Capture the cell that displays the provided text and extract its [X, Y] central coordinate. 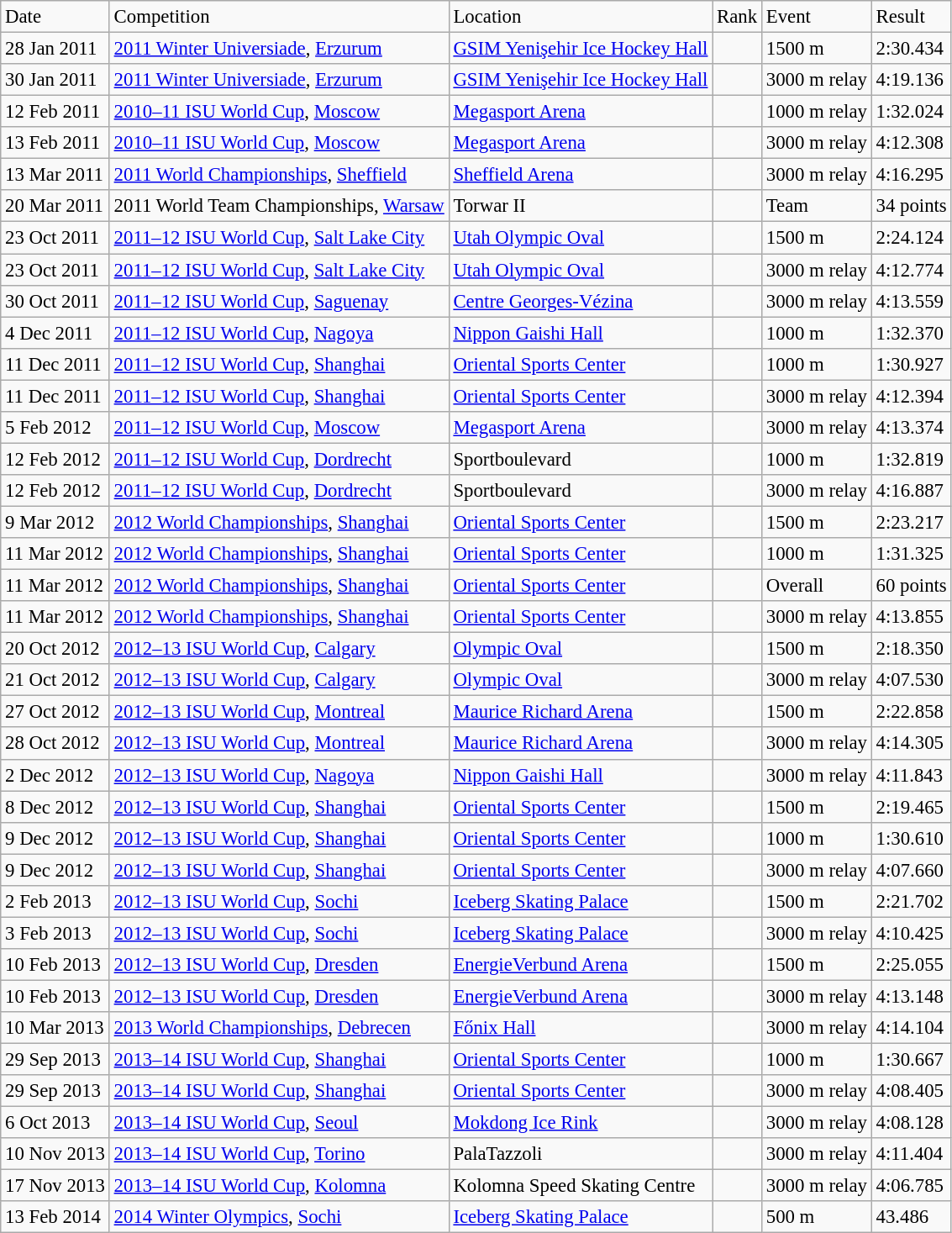
PalaTazzoli [581, 1154]
2:25.055 [911, 965]
1:31.325 [911, 554]
30 Jan 2011 [55, 80]
2:30.434 [911, 49]
2:18.350 [911, 649]
13 Mar 2011 [55, 175]
Date [55, 17]
34 points [911, 206]
21 Oct 2012 [55, 680]
28 Oct 2012 [55, 744]
4 Dec 2011 [55, 333]
1:32.370 [911, 333]
9 Mar 2012 [55, 522]
17 Nov 2013 [55, 1186]
28 Jan 2011 [55, 49]
2 Dec 2012 [55, 775]
2013–14 ISU World Cup, Torino [279, 1154]
4:19.136 [911, 80]
4:08.405 [911, 1091]
Centre Georges-Vézina [581, 301]
Rank [738, 17]
2013–14 ISU World Cup, Seoul [279, 1123]
4:12.774 [911, 270]
Torwar II [581, 206]
8 Dec 2012 [55, 807]
1:30.610 [911, 838]
1:30.667 [911, 1060]
4:13.855 [911, 617]
2011–12 ISU World Cup, Saguenay [279, 301]
Location [581, 17]
Mokdong Ice Rink [581, 1123]
6 Oct 2013 [55, 1123]
2:23.217 [911, 522]
2012–13 ISU World Cup, Nagoya [279, 775]
4:08.128 [911, 1123]
4:14.305 [911, 744]
10 Nov 2013 [55, 1154]
2013 World Championships, Debrecen [279, 1028]
3 Feb 2013 [55, 933]
4:13.148 [911, 996]
2:22.858 [911, 712]
Főnix Hall [581, 1028]
12 Feb 2011 [55, 112]
4:11.404 [911, 1154]
1:32.819 [911, 459]
4:14.104 [911, 1028]
2013–14 ISU World Cup, Kolomna [279, 1186]
1:32.024 [911, 112]
2011 World Championships, Sheffield [279, 175]
20 Oct 2012 [55, 649]
4:16.887 [911, 491]
4:13.559 [911, 301]
2011–12 ISU World Cup, Moscow [279, 428]
2:19.465 [911, 807]
4:11.843 [911, 775]
1000 m relay [817, 112]
2:21.702 [911, 902]
Team [817, 206]
4:07.660 [911, 870]
1:30.927 [911, 364]
4:12.394 [911, 396]
Event [817, 17]
Competition [279, 17]
Kolomna Speed Skating Centre [581, 1186]
27 Oct 2012 [55, 712]
4:06.785 [911, 1186]
20 Mar 2011 [55, 206]
4:13.374 [911, 428]
5 Feb 2012 [55, 428]
4:12.308 [911, 143]
Sheffield Arena [581, 175]
60 points [911, 586]
30 Oct 2011 [55, 301]
2011 World Team Championships, Warsaw [279, 206]
10 Mar 2013 [55, 1028]
2:24.124 [911, 238]
4:07.530 [911, 680]
4:16.295 [911, 175]
4:10.425 [911, 933]
2011–12 ISU World Cup, Nagoya [279, 333]
13 Feb 2011 [55, 143]
Overall [817, 586]
Result [911, 17]
2 Feb 2013 [55, 902]
